From the cell containing the given text, extract its center point as [x, y] coordinate. 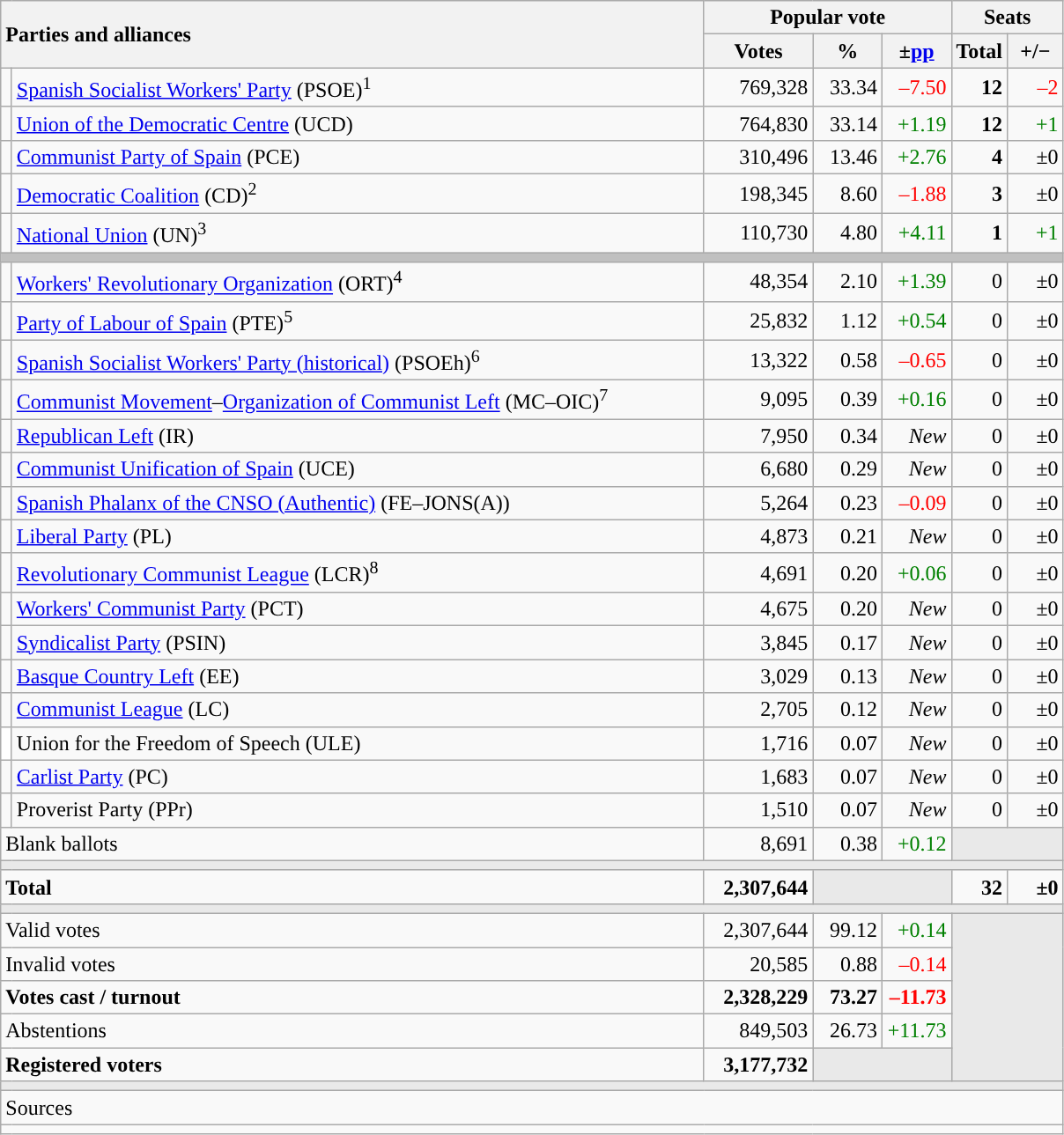
Abstentions [352, 1031]
+0.54 [916, 321]
48,354 [758, 282]
0.29 [847, 469]
+11.73 [916, 1031]
Democratic Coalition (CD)2 [358, 194]
Workers' Communist Party (PCT) [358, 609]
0.12 [847, 710]
+4.11 [916, 232]
0.34 [847, 436]
25,832 [758, 321]
310,496 [758, 157]
+1.39 [916, 282]
0.38 [847, 844]
Valid votes [352, 930]
% [847, 51]
±pp [916, 51]
Republican Left (IR) [358, 436]
Votes [758, 51]
99.12 [847, 930]
Communist Movement–Organization of Communist Left (MC–OIC)7 [358, 400]
0.23 [847, 503]
+0.12 [916, 844]
1.12 [847, 321]
Party of Labour of Spain (PTE)5 [358, 321]
–0.09 [916, 503]
Parties and alliances [352, 34]
1 [979, 232]
2,328,229 [758, 998]
4 [979, 157]
33.14 [847, 123]
4.80 [847, 232]
3 [979, 194]
Votes cast / turnout [352, 998]
–7.50 [916, 88]
32 [979, 887]
–0.14 [916, 964]
5,264 [758, 503]
1,683 [758, 777]
764,830 [758, 123]
–11.73 [916, 998]
20,585 [758, 964]
Workers' Revolutionary Organization (ORT)4 [358, 282]
Union of the Democratic Centre (UCD) [358, 123]
110,730 [758, 232]
8.60 [847, 194]
–0.65 [916, 361]
Syndicalist Party (PSIN) [358, 643]
2,705 [758, 710]
Registered voters [352, 1065]
+0.14 [916, 930]
9,095 [758, 400]
Communist League (LC) [358, 710]
Liberal Party (PL) [358, 536]
8,691 [758, 844]
3,177,732 [758, 1065]
3,845 [758, 643]
1,716 [758, 743]
Proverist Party (PPr) [358, 810]
Spanish Socialist Workers' Party (historical) (PSOEh)6 [358, 361]
Communist Party of Spain (PCE) [358, 157]
0.17 [847, 643]
Communist Unification of Spain (UCE) [358, 469]
73.27 [847, 998]
13.46 [847, 157]
33.34 [847, 88]
769,328 [758, 88]
3,029 [758, 676]
Spanish Phalanx of the CNSO (Authentic) (FE–JONS(A)) [358, 503]
0.88 [847, 964]
+/− [1036, 51]
0.13 [847, 676]
Sources [532, 1108]
4,873 [758, 536]
Seats [1008, 18]
Blank ballots [352, 844]
National Union (UN)3 [358, 232]
26.73 [847, 1031]
4,691 [758, 572]
0.58 [847, 361]
13,322 [758, 361]
+1.19 [916, 123]
Invalid votes [352, 964]
1,510 [758, 810]
198,345 [758, 194]
7,950 [758, 436]
Revolutionary Communist League (LCR)8 [358, 572]
+0.06 [916, 572]
4,675 [758, 609]
Carlist Party (PC) [358, 777]
Spanish Socialist Workers' Party (PSOE)1 [358, 88]
6,680 [758, 469]
Popular vote [828, 18]
Union for the Freedom of Speech (ULE) [358, 743]
–2 [1036, 88]
0.21 [847, 536]
2.10 [847, 282]
849,503 [758, 1031]
+0.16 [916, 400]
0.39 [847, 400]
Basque Country Left (EE) [358, 676]
+2.76 [916, 157]
–1.88 [916, 194]
